Identify which cell holds the provided text, then report its (X, Y) central coordinate. 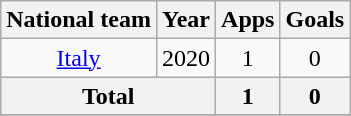
Year (186, 20)
National team (79, 20)
2020 (186, 58)
Apps (248, 20)
Total (108, 96)
Goals (315, 20)
Italy (79, 58)
